Provide the (X, Y) coordinate of the cell's center where the given text is located.  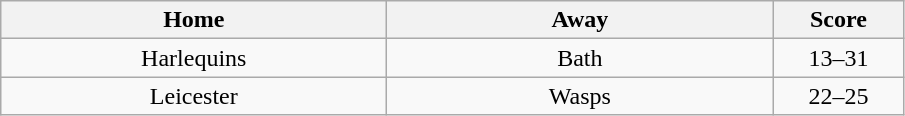
Home (194, 20)
Wasps (580, 96)
Bath (580, 58)
Score (838, 20)
22–25 (838, 96)
Harlequins (194, 58)
Away (580, 20)
13–31 (838, 58)
Leicester (194, 96)
